Search for the cell housing the specified text and yield its [X, Y] center coordinate. 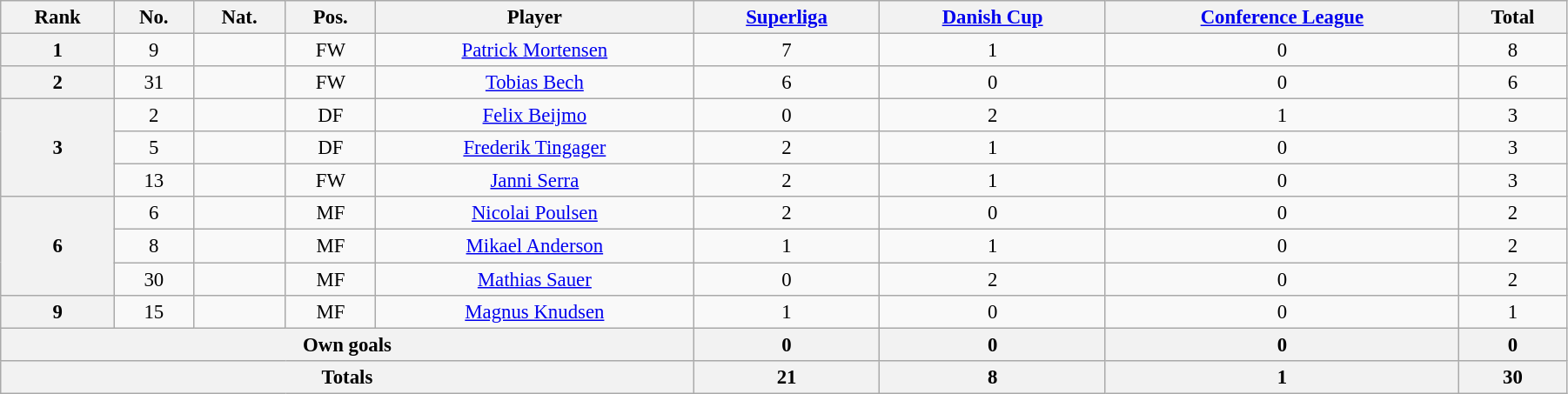
5 [154, 148]
Patrick Mortensen [535, 50]
Superliga [787, 17]
7 [787, 50]
31 [154, 83]
Magnus Knudsen [535, 311]
Tobias Bech [535, 83]
Mathias Sauer [535, 279]
Nat. [239, 17]
15 [154, 311]
13 [154, 181]
21 [787, 377]
Conference League [1282, 17]
Totals [347, 377]
Janni Serra [535, 181]
Total [1513, 17]
Danish Cup [992, 17]
Felix Beijmo [535, 116]
Own goals [347, 344]
No. [154, 17]
Frederik Tingager [535, 148]
Nicolai Poulsen [535, 213]
Player [535, 17]
Rank [57, 17]
Pos. [331, 17]
Mikael Anderson [535, 246]
